Scan for the cell matching the given text and deliver its (X, Y) coordinate at center. 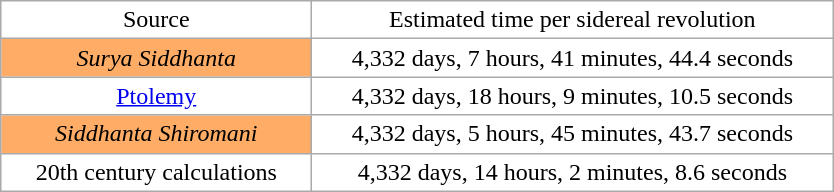
Surya Siddhanta (156, 58)
Estimated time per sidereal revolution (572, 20)
20th century calculations (156, 172)
4,332 days, 7 hours, 41 minutes, 44.4 seconds (572, 58)
4,332 days, 14 hours, 2 minutes, 8.6 seconds (572, 172)
Ptolemy (156, 96)
Source (156, 20)
4,332 days, 5 hours, 45 minutes, 43.7 seconds (572, 134)
4,332 days, 18 hours, 9 minutes, 10.5 seconds (572, 96)
Siddhanta Shiromani (156, 134)
